From the cell containing the given text, extract its center point as [x, y] coordinate. 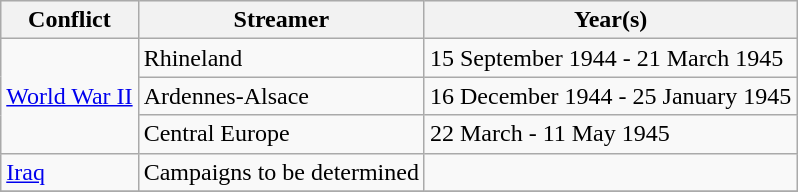
Central Europe [281, 134]
16 December 1944 - 25 January 1945 [610, 96]
Campaigns to be determined [281, 172]
World War II [70, 96]
22 March - 11 May 1945 [610, 134]
15 September 1944 - 21 March 1945 [610, 58]
Year(s) [610, 20]
Ardennes-Alsace [281, 96]
Streamer [281, 20]
Iraq [70, 172]
Conflict [70, 20]
Rhineland [281, 58]
